Provide the [x, y] coordinate of the cell's center where the given text is located.  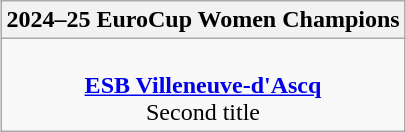
2024–25 EuroCup Women Champions [203, 20]
ESB Villeneuve-d'AscqSecond title [203, 85]
